Provide the (x, y) coordinate of the cell's center where the given text is located.  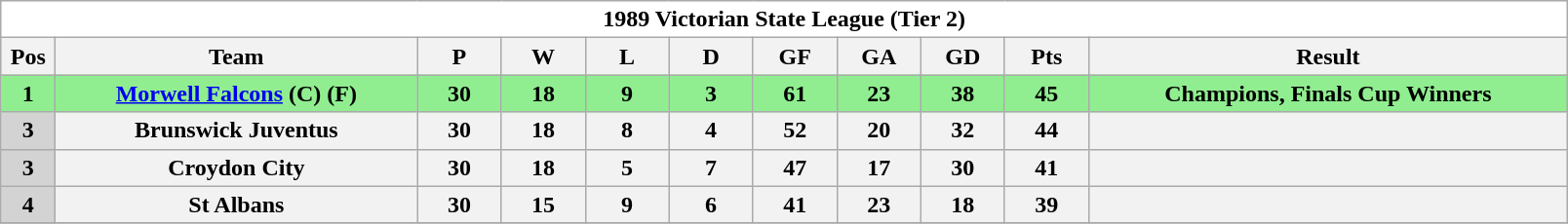
5 (627, 168)
44 (1046, 131)
L (627, 56)
1989 Victorian State League (Tier 2) (784, 19)
45 (1046, 93)
Pts (1046, 56)
Brunswick Juventus (236, 131)
32 (962, 131)
17 (879, 168)
P (459, 56)
Result (1328, 56)
61 (795, 93)
St Albans (236, 205)
Pos (28, 56)
Team (236, 56)
GD (962, 56)
Champions, Finals Cup Winners (1328, 93)
20 (879, 131)
Morwell Falcons (C) (F) (236, 93)
38 (962, 93)
47 (795, 168)
W (543, 56)
GF (795, 56)
Croydon City (236, 168)
1 (28, 93)
39 (1046, 205)
D (711, 56)
8 (627, 131)
7 (711, 168)
52 (795, 131)
GA (879, 56)
15 (543, 205)
6 (711, 205)
